Search for the cell housing the specified text and yield its (x, y) center coordinate. 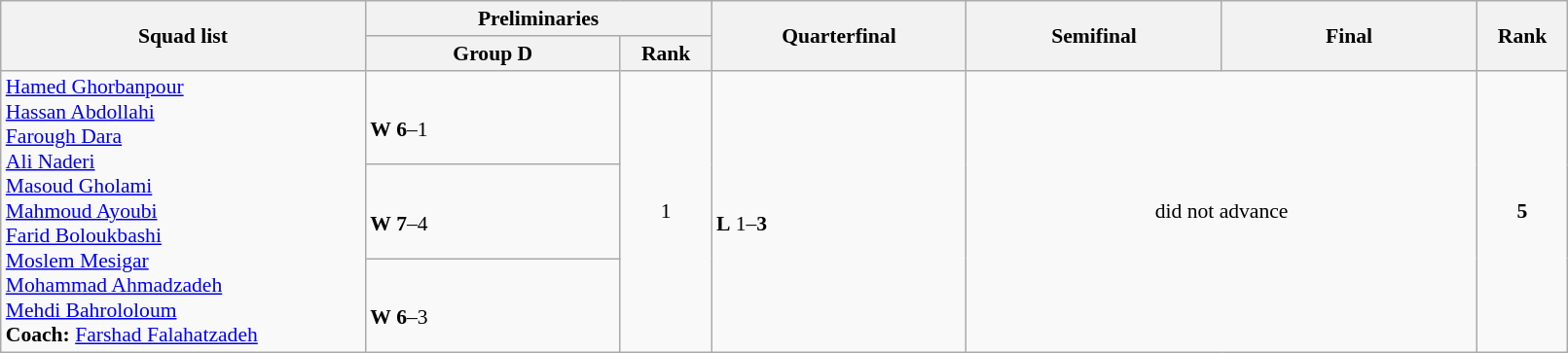
1 (666, 212)
W 6–1 (492, 117)
Quarterfinal (839, 35)
Preliminaries (538, 18)
Semifinal (1094, 35)
L 1–3 (839, 212)
Squad list (183, 35)
W 7–4 (492, 212)
did not advance (1222, 212)
Final (1349, 35)
Group D (492, 53)
5 (1522, 212)
W 6–3 (492, 305)
